Output the (X, Y) coordinate of the center of the cell containing the given text.  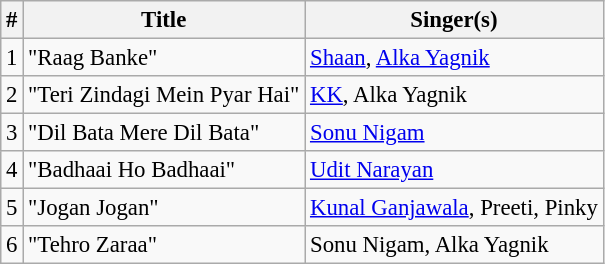
1 (12, 58)
"Badhaai Ho Badhaai" (164, 170)
5 (12, 208)
Sonu Nigam (454, 133)
Title (164, 20)
"Raag Banke" (164, 58)
"Dil Bata Mere Dil Bata" (164, 133)
4 (12, 170)
"Jogan Jogan" (164, 208)
2 (12, 95)
"Teri Zindagi Mein Pyar Hai" (164, 95)
Kunal Ganjawala, Preeti, Pinky (454, 208)
Singer(s) (454, 20)
Shaan, Alka Yagnik (454, 58)
KK, Alka Yagnik (454, 95)
"Tehro Zaraa" (164, 245)
6 (12, 245)
Udit Narayan (454, 170)
# (12, 20)
Sonu Nigam, Alka Yagnik (454, 245)
3 (12, 133)
